Determine the [X, Y] coordinate at the center of the cell enclosing the given text.  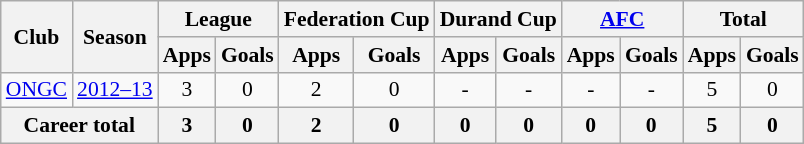
League [218, 19]
AFC [622, 19]
Career total [80, 126]
Club [36, 36]
ONGC [36, 90]
Total [744, 19]
Federation Cup [357, 19]
Durand Cup [498, 19]
2012–13 [115, 90]
Season [115, 36]
